From the cell containing the given text, extract its center point as [X, Y] coordinate. 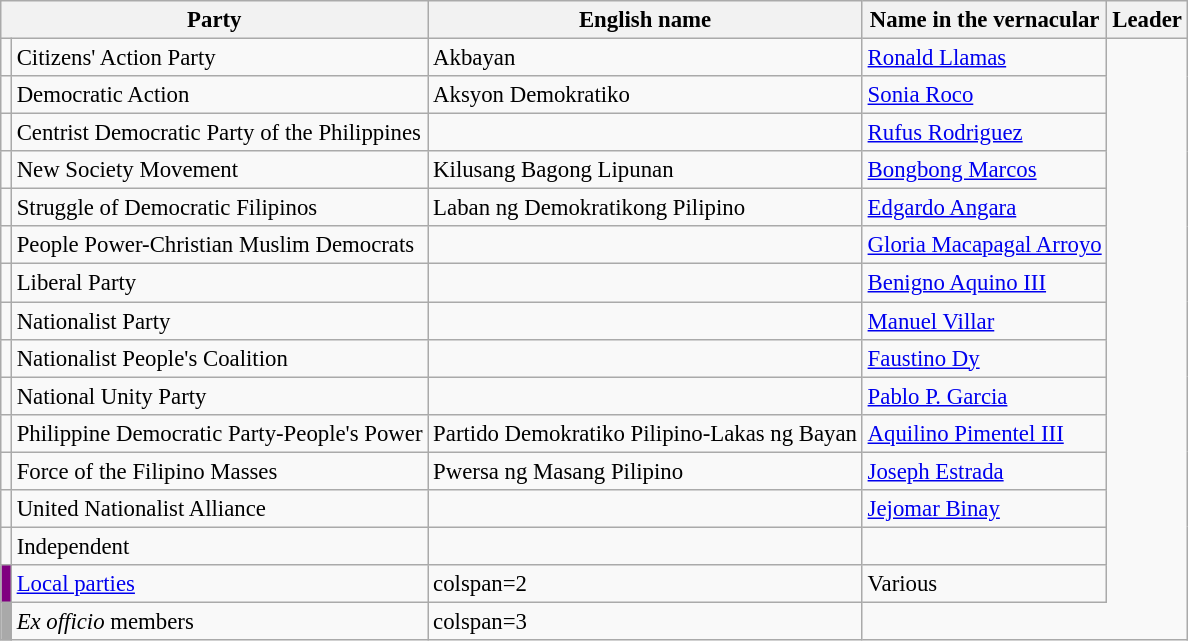
Ex officio members [219, 621]
Nationalist People's Coalition [219, 358]
Struggle of Democratic Filipinos [219, 208]
colspan=2 [646, 584]
Force of the Filipino Masses [219, 471]
Democratic Action [219, 95]
United Nationalist Alliance [219, 509]
Benigno Aquino III [984, 283]
Aksyon Demokratiko [646, 95]
Liberal Party [219, 283]
colspan=3 [646, 621]
Aquilino Pimentel III [984, 433]
Gloria Macapagal Arroyo [984, 245]
New Society Movement [219, 170]
Partido Demokratiko Pilipino-Lakas ng Bayan [646, 433]
Kilusang Bagong Lipunan [646, 170]
Edgardo Angara [984, 208]
Akbayan [646, 58]
Ronald Llamas [984, 58]
Joseph Estrada [984, 471]
Pwersa ng Masang Pilipino [646, 471]
Philippine Democratic Party-People's Power [219, 433]
Leader [1147, 20]
Pablo P. Garcia [984, 396]
Local parties [219, 584]
Jejomar Binay [984, 509]
Party [214, 20]
Various [984, 584]
Faustino Dy [984, 358]
Nationalist Party [219, 321]
Centrist Democratic Party of the Philippines [219, 133]
Citizens' Action Party [219, 58]
Independent [219, 546]
National Unity Party [219, 396]
Sonia Roco [984, 95]
Bongbong Marcos [984, 170]
English name [646, 20]
People Power-Christian Muslim Democrats [219, 245]
Manuel Villar [984, 321]
Rufus Rodriguez [984, 133]
Laban ng Demokratikong Pilipino [646, 208]
Name in the vernacular [984, 20]
